Scan for the cell matching the given text and deliver its (X, Y) coordinate at center. 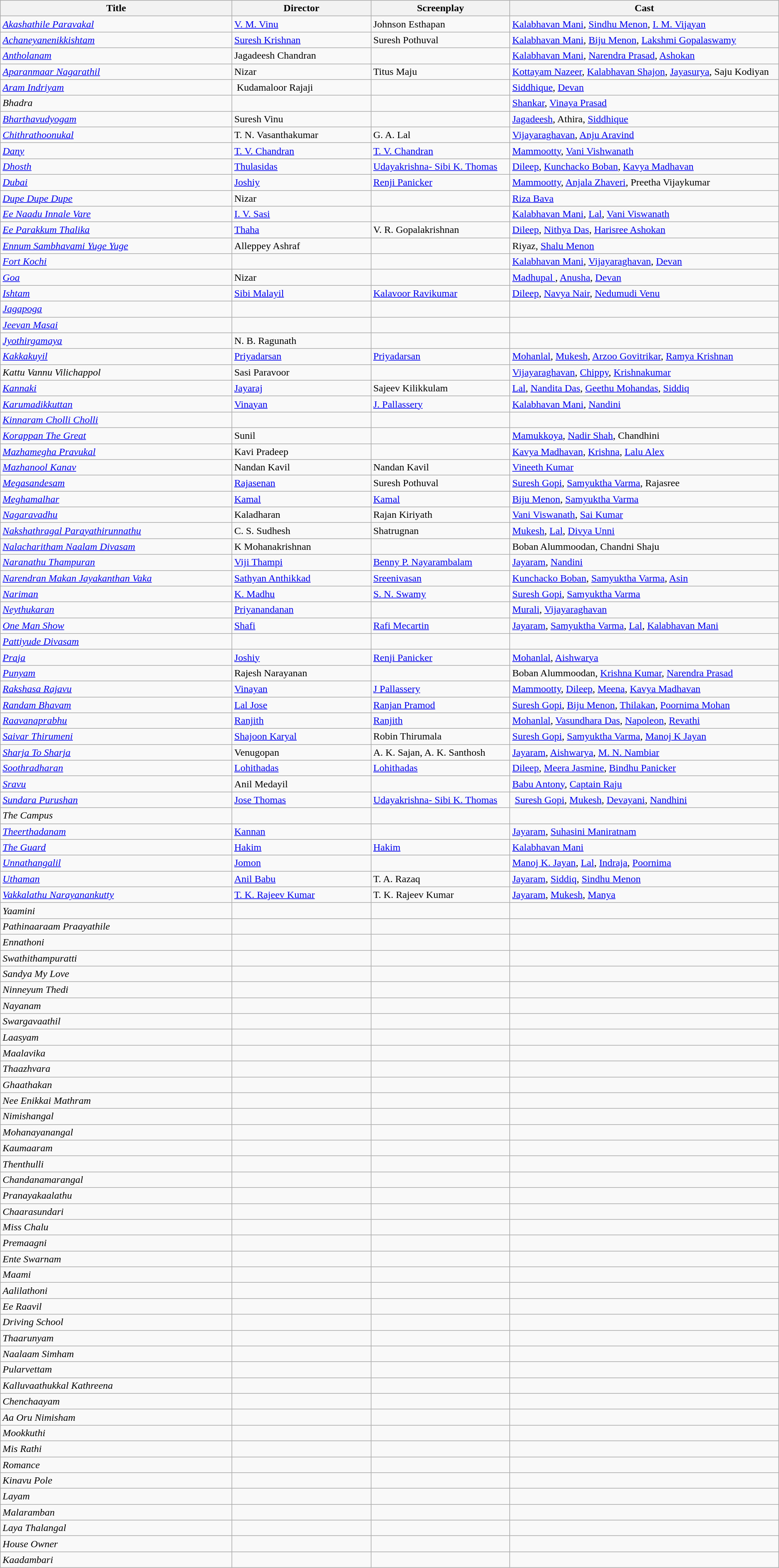
Rafi Mecartin (440, 626)
Megasandesam (117, 483)
Dhosth (117, 166)
Maalavika (117, 1053)
J Pallassery (440, 689)
Chandanamarangal (117, 1180)
Mookkuthi (117, 1433)
Nariman (117, 594)
Nagaravadhu (117, 515)
Madhupal , Anusha, Devan (644, 277)
Sasi Paravoor (301, 372)
A. K. Sajan, A. K. Santhosh (440, 752)
Achaneyanenikkishtam (117, 40)
Kannaki (117, 388)
Anil Medayil (301, 784)
Suresh Gopi, Biju Menon, Thilakan, Poornima Mohan (644, 705)
Thenthulli (117, 1164)
Driving School (117, 1322)
Kaadambari (117, 1560)
Screenplay (440, 8)
Ennum Sambhavami Yuge Yuge (117, 246)
Fort Kochi (117, 262)
Robin Thirumala (440, 737)
Romance (117, 1464)
Shankar, Vinaya Prasad (644, 103)
Kalavoor Ravikumar (440, 293)
K. Madhu (301, 594)
V. R. Gopalakrishnan (440, 230)
Mis Rathi (117, 1449)
Pranayakaalathu (117, 1195)
K Mohanakrishnan (301, 547)
Thaha (301, 230)
Raavanaprabhu (117, 721)
Director (301, 8)
Jayaraj (301, 388)
Akashathile Paravakal (117, 24)
Jagapoga (117, 309)
Aram Indriyam (117, 87)
Swathithampuratti (117, 958)
Shafi (301, 626)
Jayaram, Aishwarya, M. N. Nambiar (644, 752)
Vijayaraghavan, Anju Aravind (644, 135)
Thulasidas (301, 166)
Mazhanool Kanav (117, 467)
Neythukaran (117, 610)
G. A. Lal (440, 135)
Ishtam (117, 293)
N. B. Ragunath (301, 341)
Riza Bava (644, 198)
Johnson Esthapan (440, 24)
Vijayaraghavan, Chippy, Krishnakumar (644, 372)
Jagadeesh Chandran (301, 56)
Nee Enikkai Mathram (117, 1101)
Kaladharan (301, 515)
Jayaram, Nandini (644, 562)
Kalabhavan Mani, Narendra Prasad, Ashokan (644, 56)
T. A. Razaq (440, 879)
Lal, Nandita Das, Geethu Mohandas, Siddiq (644, 388)
Murali, Vijayaraghavan (644, 610)
T. N. Vasanthakumar (301, 135)
J. Pallassery (440, 404)
Pattiyude Divasam (117, 641)
Sathyan Anthikkad (301, 578)
Riyaz, Shalu Menon (644, 246)
Thaazhvara (117, 1069)
Laasyam (117, 1037)
Ee Parakkum Thalika (117, 230)
Vakkalathu Narayanankutty (117, 895)
Mohanayanangal (117, 1132)
Soothradharan (117, 768)
Viji Thampi (301, 562)
Meghamalhar (117, 499)
Kattu Vannu Vilichappol (117, 372)
Suresh Gopi, Samyuktha Varma (644, 594)
Nimishangal (117, 1116)
Mammootty, Vani Vishwanath (644, 151)
Naalaam Simham (117, 1354)
Aa Oru Nimisham (117, 1417)
Kinavu Pole (117, 1481)
Maami (117, 1275)
Jomon (301, 863)
Lal Jose (301, 705)
Mazhamegha Pravukal (117, 451)
Ente Swarnam (117, 1259)
Chithrathoonukal (117, 135)
Kudamaloor Rajaji (301, 87)
Jayaram, Mukesh, Manya (644, 895)
Sharja To Sharja (117, 752)
Title (117, 8)
Aalilathoni (117, 1291)
Kavi Pradeep (301, 451)
Dany (117, 151)
Ee Raavil (117, 1306)
Uthaman (117, 879)
Cast (644, 8)
Chenchaayam (117, 1401)
Jose Thomas (301, 800)
Rakshasa Rajavu (117, 689)
Malaramban (117, 1512)
Suresh Krishnan (301, 40)
Kakkakuyil (117, 356)
Ee Naadu Innale Vare (117, 214)
Alleppey Ashraf (301, 246)
House Owner (117, 1544)
Rajesh Narayanan (301, 673)
Dupe Dupe Dupe (117, 198)
Kaumaaram (117, 1148)
Randam Bhavam (117, 705)
Kalabhavan Mani (644, 847)
Naranathu Thampuran (117, 562)
Siddhique, Devan (644, 87)
Kunchacko Boban, Samyuktha Varma, Asin (644, 578)
Praja (117, 657)
Ghaathakan (117, 1085)
I. V. Sasi (301, 214)
Nakshathragal Parayathirunnathu (117, 531)
Mohanlal, Vasundhara Das, Napoleon, Revathi (644, 721)
V. M. Vinu (301, 24)
Rajasenan (301, 483)
Manoj K. Jayan, Lal, Indraja, Poornima (644, 863)
Jagadeesh, Athira, Siddhique (644, 119)
Dileep, Kunchacko Boban, Kavya Madhavan (644, 166)
Sandya My Love (117, 974)
Mammootty, Dileep, Meena, Kavya Madhavan (644, 689)
Kalabhavan Mani, Vijayaraghavan, Devan (644, 262)
Sunil (301, 435)
Kannan (301, 831)
Kavya Madhavan, Krishna, Lalu Alex (644, 451)
Mammootty, Anjala Zhaveri, Preetha Vijaykumar (644, 182)
Thaarunyam (117, 1338)
Kottayam Nazeer, Kalabhavan Shajon, Jayasurya, Saju Kodiyan (644, 72)
Punyam (117, 673)
Suresh Gopi, Samyuktha Varma, Rajasree (644, 483)
Bharthavudyogam (117, 119)
Theerthadanam (117, 831)
Jayaram, Suhasini Maniratnam (644, 831)
Dileep, Navya Nair, Nedumudi Venu (644, 293)
Dubai (117, 182)
Jayaram, Siddiq, Sindhu Menon (644, 879)
Boban Alummoodan, Krishna Kumar, Narendra Prasad (644, 673)
Shajoon Karyal (301, 737)
Miss Chalu (117, 1227)
The Campus (117, 816)
S. N. Swamy (440, 594)
Benny P. Nayarambalam (440, 562)
Suresh Gopi, Samyuktha Varma, Manoj K Jayan (644, 737)
Yaamini (117, 910)
The Guard (117, 847)
Priyanandanan (301, 610)
Karumadikkuttan (117, 404)
Anil Babu (301, 879)
Vineeth Kumar (644, 467)
Premaagni (117, 1243)
Pularvettam (117, 1370)
Mukesh, Lal, Divya Unni (644, 531)
Titus Maju (440, 72)
Sajeev Kilikkulam (440, 388)
Jyothirgamaya (117, 341)
Laya Thalangal (117, 1528)
Dileep, Nithya Das, Harisree Ashokan (644, 230)
Korappan The Great (117, 435)
Kinnaram Cholli Cholli (117, 420)
Sibi Malayil (301, 293)
Mohanlal, Mukesh, Arzoo Govitrikar, Ramya Krishnan (644, 356)
Kalabhavan Mani, Biju Menon, Lakshmi Gopalaswamy (644, 40)
Mamukkoya, Nadir Shah, Chandhini (644, 435)
Suresh Vinu (301, 119)
Sundara Purushan (117, 800)
Rajan Kiriyath (440, 515)
Kalabhavan Mani, Nandini (644, 404)
Swargavaathil (117, 1021)
Kalabhavan Mani, Sindhu Menon, I. M. Vijayan (644, 24)
Pathinaaraam Praayathile (117, 926)
Sreenivasan (440, 578)
Kalabhavan Mani, Lal, Vani Viswanath (644, 214)
Ninneyum Thedi (117, 990)
Chaarasundari (117, 1212)
Biju Menon, Samyuktha Varma (644, 499)
Narendran Makan Jayakanthan Vaka (117, 578)
Ranjan Pramod (440, 705)
Goa (117, 277)
Venugopan (301, 752)
One Man Show (117, 626)
Nalacharitham Naalam Divasam (117, 547)
Shatrugnan (440, 531)
Jayaram, Samyuktha Varma, Lal, Kalabhavan Mani (644, 626)
Ennathoni (117, 942)
Bhadra (117, 103)
Kalluvaathukkal Kathreena (117, 1385)
Sravu (117, 784)
Boban Alummoodan, Chandni Shaju (644, 547)
Jeevan Masai (117, 325)
Antholanam (117, 56)
Aparanmaar Nagarathil (117, 72)
C. S. Sudhesh (301, 531)
Dileep, Meera Jasmine, Bindhu Panicker (644, 768)
Nayanam (117, 1006)
Layam (117, 1496)
Babu Antony, Captain Raju (644, 784)
Mohanlal, Aishwarya (644, 657)
Suresh Gopi, Mukesh, Devayani, Nandhini (644, 800)
Vani Viswanath, Sai Kumar (644, 515)
Unnathangalil (117, 863)
Saivar Thirumeni (117, 737)
